Return the [X, Y] coordinate for the center point of the cell that contains the specified text.  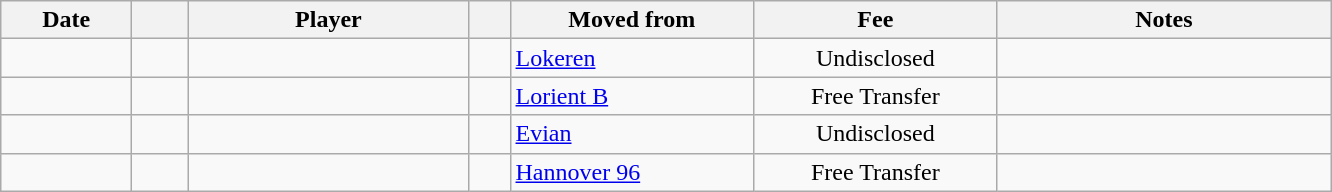
Moved from [632, 20]
Player [328, 20]
Hannover 96 [632, 172]
Evian [632, 134]
Lokeren [632, 58]
Lorient B [632, 96]
Notes [1164, 20]
Date [66, 20]
Fee [876, 20]
